Detect which cell encompasses the target text, then output its [X, Y] center coordinate. 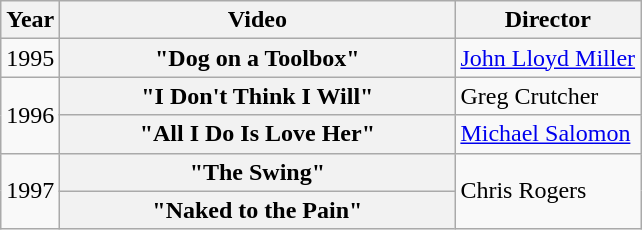
"I Don't Think I Will" [258, 96]
Video [258, 20]
John Lloyd Miller [548, 58]
"Naked to the Pain" [258, 210]
Greg Crutcher [548, 96]
"All I Do Is Love Her" [258, 134]
1996 [30, 115]
"Dog on a Toolbox" [258, 58]
Chris Rogers [548, 191]
Year [30, 20]
1995 [30, 58]
Director [548, 20]
Michael Salomon [548, 134]
1997 [30, 191]
"The Swing" [258, 172]
